Capture the cell that displays the provided text and extract its (X, Y) central coordinate. 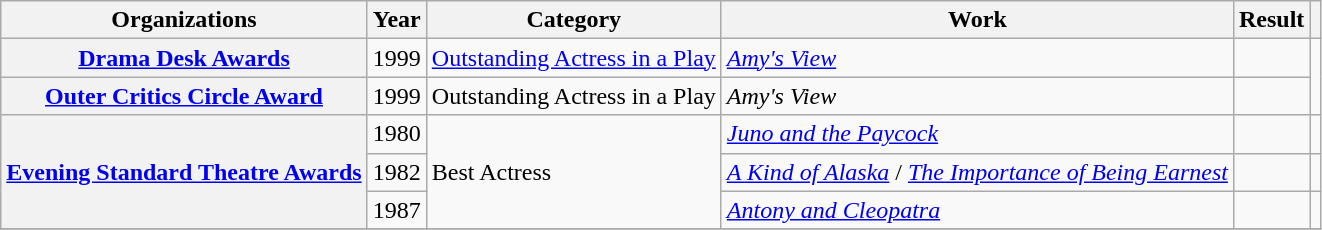
1980 (396, 134)
Drama Desk Awards (184, 58)
Year (396, 20)
1987 (396, 210)
A Kind of Alaska / The Importance of Being Earnest (977, 172)
Evening Standard Theatre Awards (184, 172)
Result (1271, 20)
Antony and Cleopatra (977, 210)
Organizations (184, 20)
1982 (396, 172)
Work (977, 20)
Outer Critics Circle Award (184, 96)
Best Actress (574, 172)
Juno and the Paycock (977, 134)
Category (574, 20)
